Detect which cell encompasses the target text, then output its [X, Y] center coordinate. 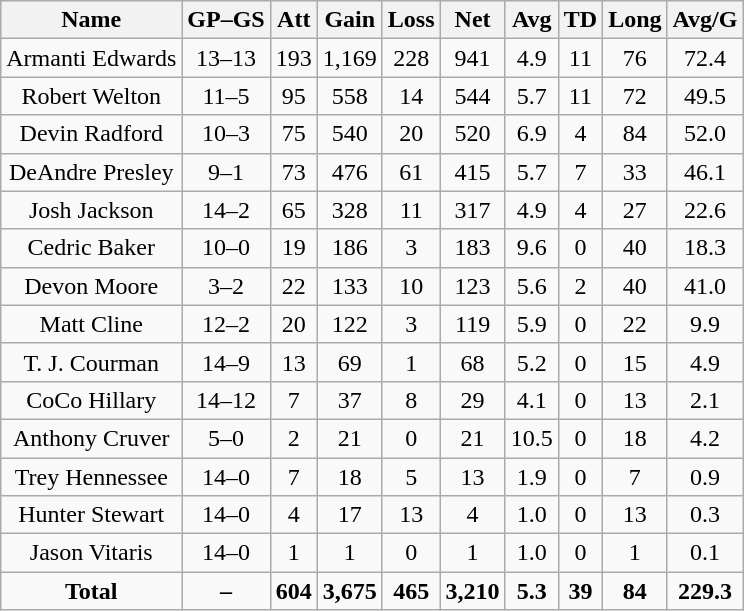
122 [350, 324]
4.1 [532, 400]
415 [472, 172]
604 [294, 591]
229.3 [705, 591]
328 [350, 210]
Att [294, 20]
Anthony Cruver [92, 438]
183 [472, 248]
3,210 [472, 591]
Matt Cline [92, 324]
123 [472, 286]
Gain [350, 20]
5.3 [532, 591]
317 [472, 210]
73 [294, 172]
61 [411, 172]
Robert Welton [92, 96]
27 [635, 210]
72 [635, 96]
10 [411, 286]
65 [294, 210]
5.2 [532, 362]
465 [411, 591]
Josh Jackson [92, 210]
33 [635, 172]
544 [472, 96]
558 [350, 96]
69 [350, 362]
3,675 [350, 591]
520 [472, 134]
4.2 [705, 438]
5–0 [226, 438]
119 [472, 324]
8 [411, 400]
CoCo Hillary [92, 400]
Loss [411, 20]
TD [580, 20]
72.4 [705, 58]
19 [294, 248]
540 [350, 134]
12–2 [226, 324]
193 [294, 58]
76 [635, 58]
Hunter Stewart [92, 515]
75 [294, 134]
95 [294, 96]
1.9 [532, 477]
0.1 [705, 553]
18.3 [705, 248]
5.9 [532, 324]
GP–GS [226, 20]
Avg [532, 20]
Avg/G [705, 20]
Long [635, 20]
14 [411, 96]
39 [580, 591]
DeAndre Presley [92, 172]
0.3 [705, 515]
Armanti Edwards [92, 58]
1,169 [350, 58]
Net [472, 20]
Trey Hennessee [92, 477]
5.6 [532, 286]
Devin Radford [92, 134]
9–1 [226, 172]
14–9 [226, 362]
10.5 [532, 438]
Cedric Baker [92, 248]
11–5 [226, 96]
133 [350, 286]
22.6 [705, 210]
9.6 [532, 248]
2.1 [705, 400]
68 [472, 362]
13–13 [226, 58]
T. J. Courman [92, 362]
Total [92, 591]
52.0 [705, 134]
476 [350, 172]
46.1 [705, 172]
0.9 [705, 477]
49.5 [705, 96]
228 [411, 58]
15 [635, 362]
941 [472, 58]
37 [350, 400]
9.9 [705, 324]
5 [411, 477]
6.9 [532, 134]
186 [350, 248]
– [226, 591]
3–2 [226, 286]
Name [92, 20]
14–12 [226, 400]
41.0 [705, 286]
10–0 [226, 248]
Jason Vitaris [92, 553]
17 [350, 515]
10–3 [226, 134]
Devon Moore [92, 286]
29 [472, 400]
14–2 [226, 210]
